Provide the [x, y] coordinate of the cell's center where the given text is located.  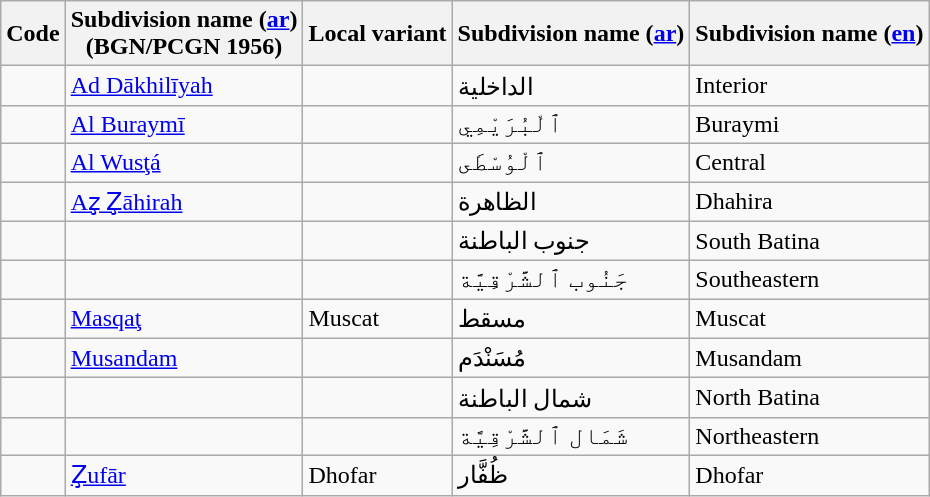
جَنُوب ٱلشَّرْقِيَّة [571, 280]
Ad Dākhilīyah [184, 86]
Southeastern [810, 280]
Az̧ Z̧āhirah [184, 202]
مُسَنْدَم [571, 358]
Subdivision name (ar)(BGN/PCGN 1956) [184, 34]
الداخلية [571, 86]
شَمَال ٱلشَّرْقِيَّة [571, 436]
ٱلْوُسْطَى [571, 162]
Dhahira [810, 202]
Buraymi [810, 124]
North Batina [810, 398]
مسقط [571, 319]
South Batina [810, 241]
Interior [810, 86]
ٱلْبُرَيْمِي [571, 124]
شمال الباطنة [571, 398]
ظُفَّار [571, 475]
Masqaţ [184, 319]
Subdivision name (ar) [571, 34]
الظاهرة [571, 202]
Z̧ufār [184, 475]
Subdivision name (en) [810, 34]
Code [33, 34]
Central [810, 162]
Al Buraymī [184, 124]
Local variant [378, 34]
Al Wusţá [184, 162]
جنوب الباطنة [571, 241]
Northeastern [810, 436]
